Return the [X, Y] coordinate for the center point of the cell that contains the specified text.  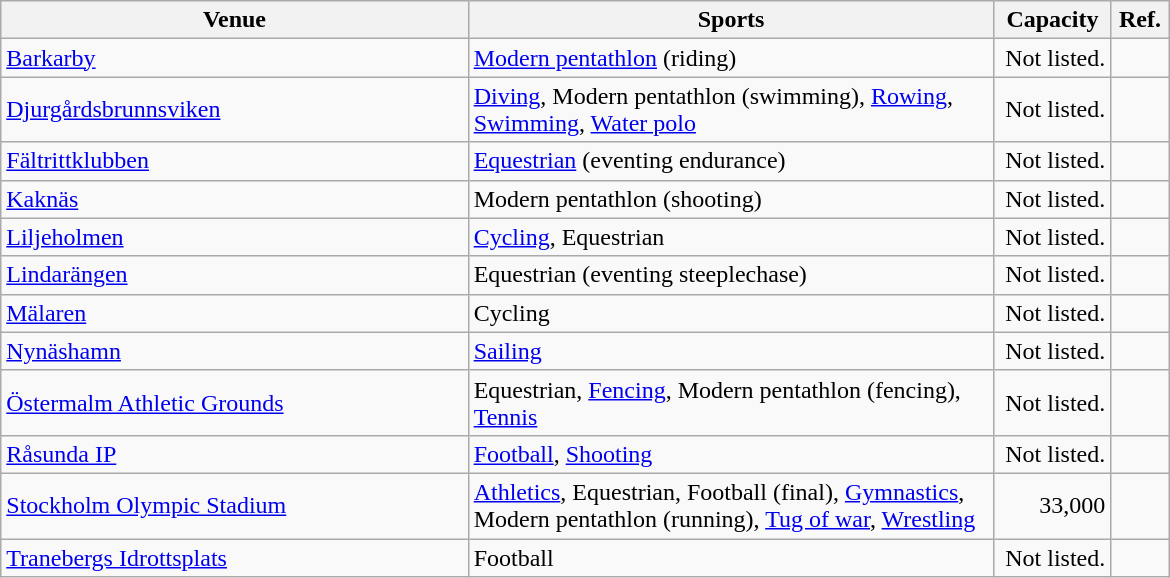
Capacity [1052, 20]
Barkarby [234, 58]
Djurgårdsbrunnsviken [234, 110]
Football, Shooting [731, 454]
Cycling, Equestrian [731, 237]
33,000 [1052, 506]
Råsunda IP [234, 454]
Equestrian (eventing steeplechase) [731, 275]
Ref. [1140, 20]
Venue [234, 20]
Cycling [731, 313]
Nynäshamn [234, 351]
Liljeholmen [234, 237]
Football [731, 557]
Mälaren [234, 313]
Sports [731, 20]
Modern pentathlon (riding) [731, 58]
Tranebergs Idrottsplats [234, 557]
Modern pentathlon (shooting) [731, 199]
Diving, Modern pentathlon (swimming), Rowing, Swimming, Water polo [731, 110]
Equestrian, Fencing, Modern pentathlon (fencing), Tennis [731, 402]
Equestrian (eventing endurance) [731, 161]
Stockholm Olympic Stadium [234, 506]
Sailing [731, 351]
Fältrittklubben [234, 161]
Kaknäs [234, 199]
Lindarängen [234, 275]
Östermalm Athletic Grounds [234, 402]
Athletics, Equestrian, Football (final), Gymnastics, Modern pentathlon (running), Tug of war, Wrestling [731, 506]
